Provide the (x, y) coordinate of the cell's center where the given text is located.  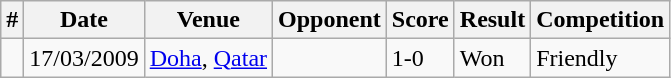
17/03/2009 (84, 58)
Won (492, 58)
Competition (600, 20)
Result (492, 20)
Opponent (330, 20)
Score (420, 20)
# (12, 20)
Venue (208, 20)
Doha, Qatar (208, 58)
Friendly (600, 58)
1-0 (420, 58)
Date (84, 20)
